Return the (X, Y) coordinate for the center point of the cell that contains the specified text.  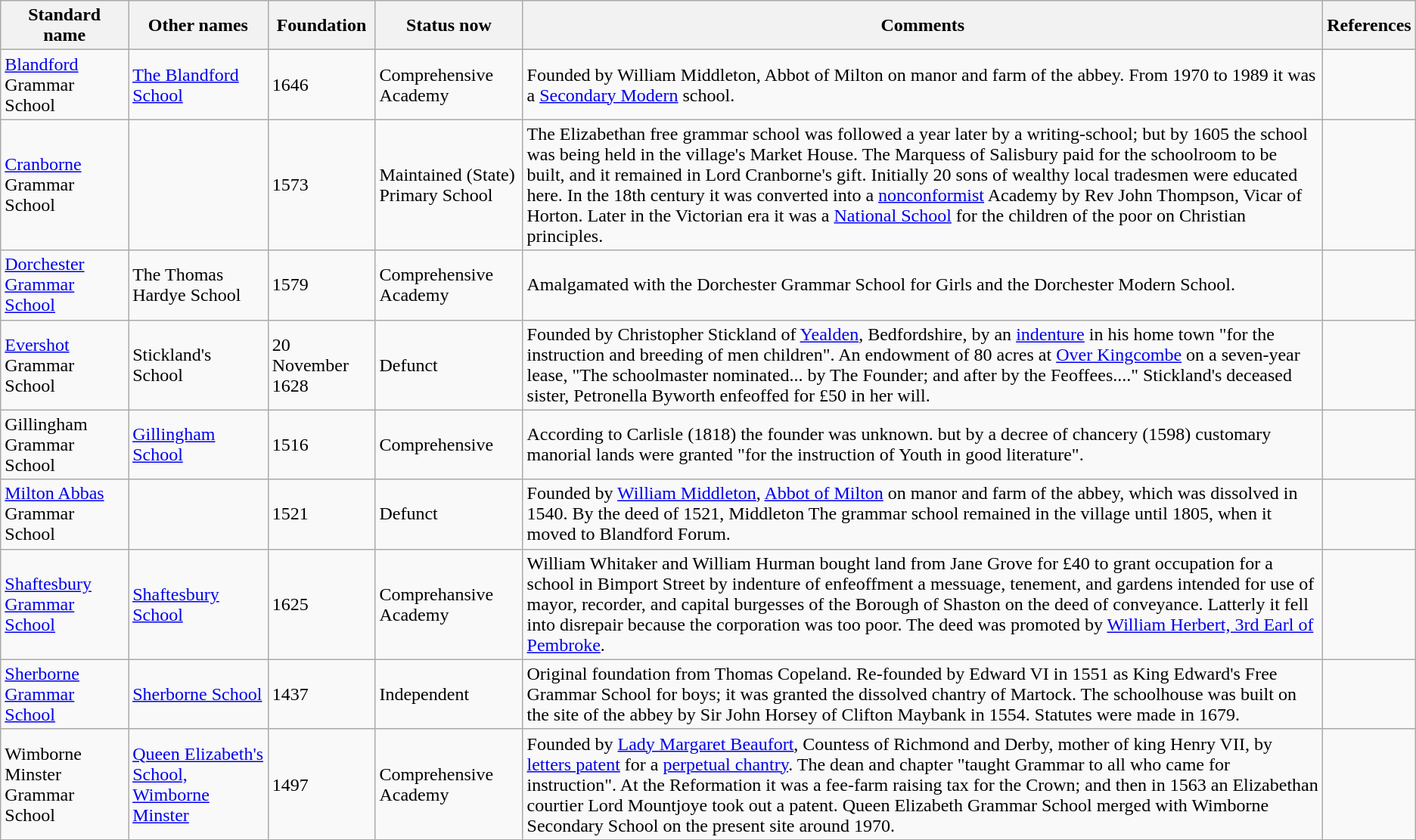
Comments (923, 26)
The Blandford School (198, 85)
Shaftesbury Grammar School (65, 604)
Stickland's School (198, 364)
Evershot Grammar School (65, 364)
Dorchester Grammar School (65, 285)
Other names (198, 26)
Amalgamated with the Dorchester Grammar School for Girls and the Dorchester Modern School. (923, 285)
Cranborne Grammar School (65, 184)
Shaftesbury School (198, 604)
References (1369, 26)
Gillingham Grammar School (65, 445)
Gillingham School (198, 445)
Status now (449, 26)
20 November 1628 (321, 364)
Maintained (State) Primary School (449, 184)
Comprehensive (449, 445)
Wimborne Minster Grammar School (65, 784)
Independent (449, 694)
The Thomas Hardye School (198, 285)
1625 (321, 604)
Sherborne Grammar School (65, 694)
Sherborne School (198, 694)
1516 (321, 445)
1497 (321, 784)
1573 (321, 184)
Milton Abbas Grammar School (65, 514)
Foundation (321, 26)
1646 (321, 85)
Founded by William Middleton, Abbot of Milton on manor and farm of the abbey. From 1970 to 1989 it was a Secondary Modern school. (923, 85)
Blandford Grammar School (65, 85)
1437 (321, 694)
Queen Elizabeth's School, Wimborne Minster (198, 784)
1579 (321, 285)
1521 (321, 514)
Comprehansive Academy (449, 604)
Standard name (65, 26)
